Scan for the cell matching the given text and deliver its [X, Y] coordinate at center. 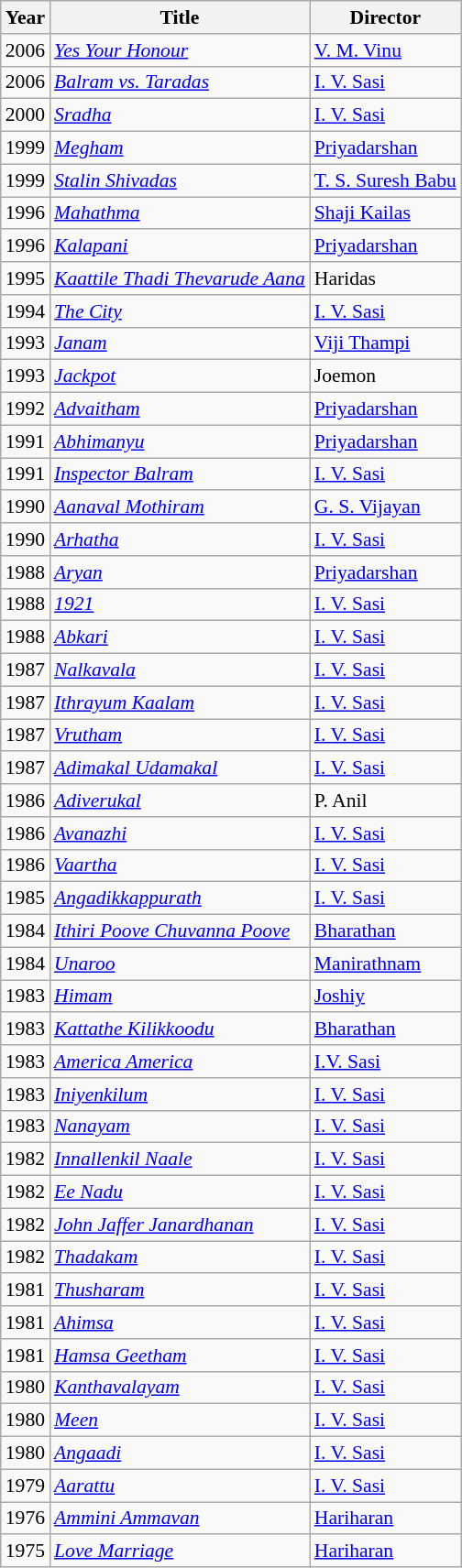
Megham [180, 148]
Balram vs. Taradas [180, 82]
Viji Thampi [385, 343]
Kalapani [180, 246]
Arhatha [180, 539]
P. Anil [385, 800]
Aanaval Mothiram [180, 507]
1975 [26, 1552]
Ithrayum Kaalam [180, 702]
Ahimsa [180, 1323]
Meen [180, 1421]
Adiverukal [180, 800]
Iniyenkilum [180, 1094]
Shaji Kailas [385, 213]
Unaroo [180, 964]
Adimakal Udamakal [180, 768]
1994 [26, 311]
Love Marriage [180, 1552]
1995 [26, 278]
Vrutham [180, 735]
Jackpot [180, 376]
Advaitham [180, 409]
G. S. Vijayan [385, 507]
Hamsa Geetham [180, 1356]
Angadikkappurath [180, 898]
V. M. Vinu [385, 50]
Aarattu [180, 1486]
Joemon [385, 376]
Kaattile Thadi Thevarude Aana [180, 278]
Abhimanyu [180, 441]
1985 [26, 898]
Stalin Shivadas [180, 180]
Haridas [385, 278]
I.V. Sasi [385, 1062]
Avanazhi [180, 833]
T. S. Suresh Babu [385, 180]
Thadakam [180, 1258]
Ee Nadu [180, 1192]
Himam [180, 996]
Abkari [180, 637]
Thusharam [180, 1290]
1921 [180, 604]
Angaadi [180, 1454]
Inspector Balram [180, 474]
Joshiy [385, 996]
Vaartha [180, 866]
Kattathe Kilikkoodu [180, 1029]
America America [180, 1062]
Janam [180, 343]
Ithiri Poove Chuvanna Poove [180, 931]
Innallenkil Naale [180, 1160]
Director [385, 17]
Manirathnam [385, 964]
Aryan [180, 572]
Mahathma [180, 213]
2000 [26, 115]
Title [180, 17]
John Jaffer Janardhanan [180, 1225]
1979 [26, 1486]
The City [180, 311]
Sradha [180, 115]
Yes Your Honour [180, 50]
Year [26, 17]
Nanayam [180, 1127]
Kanthavalayam [180, 1388]
Ammini Ammavan [180, 1519]
1976 [26, 1519]
Nalkavala [180, 670]
1992 [26, 409]
